Scan for the cell matching the given text and deliver its (X, Y) coordinate at center. 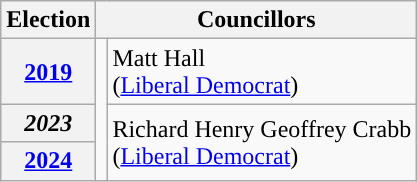
Councillors (256, 20)
2023 (48, 123)
2019 (48, 72)
Matt Hall(Liberal Democrat) (262, 72)
Election (48, 20)
2024 (48, 161)
Richard Henry Geoffrey Crabb(Liberal Democrat) (262, 142)
